Identify which cell holds the provided text, then report its [x, y] central coordinate. 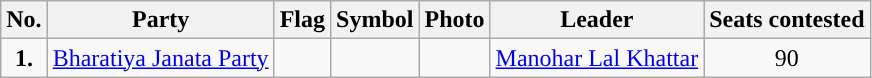
Manohar Lal Khattar [597, 58]
Flag [302, 20]
Seats contested [787, 20]
90 [787, 58]
Photo [454, 20]
Party [160, 20]
1. [24, 58]
Bharatiya Janata Party [160, 58]
No. [24, 20]
Leader [597, 20]
Symbol [375, 20]
